Return the [X, Y] coordinate for the center point of the cell that contains the specified text.  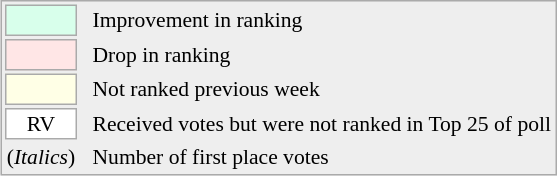
(Italics) [40, 156]
Drop in ranking [322, 55]
Received votes but were not ranked in Top 25 of poll [322, 124]
RV [40, 124]
Number of first place votes [322, 156]
Improvement in ranking [322, 20]
Not ranked previous week [322, 90]
